Find where the given text appears and provide that cell's center as (X, Y) coordinate. 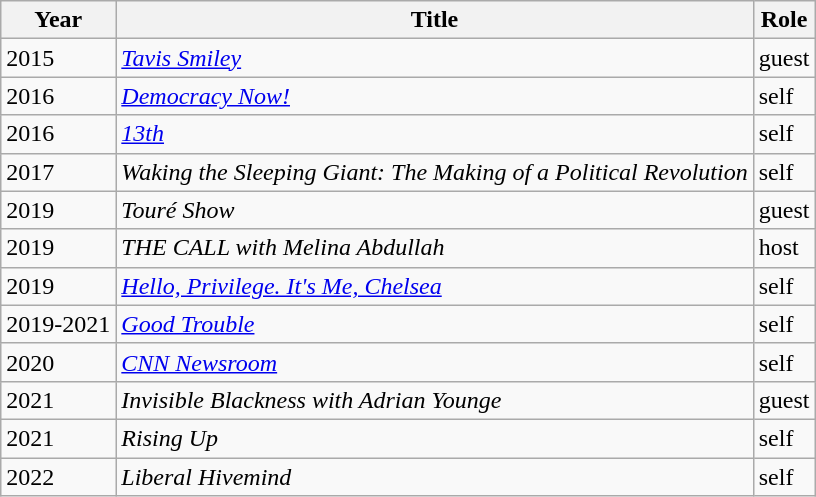
Title (434, 20)
Invisible Blackness with Adrian Younge (434, 400)
Year (58, 20)
Hello, Privilege. It's Me, Chelsea (434, 286)
Democracy Now! (434, 96)
Waking the Sleeping Giant: The Making of a Political Revolution (434, 172)
Role (784, 20)
THE CALL with Melina Abdullah (434, 248)
2022 (58, 477)
2019-2021 (58, 324)
Tavis Smiley (434, 58)
Good Trouble (434, 324)
Liberal Hivemind (434, 477)
2017 (58, 172)
CNN Newsroom (434, 362)
2020 (58, 362)
2015 (58, 58)
Rising Up (434, 438)
13th (434, 134)
host (784, 248)
Touré Show (434, 210)
